Search for the cell housing the specified text and yield its [X, Y] center coordinate. 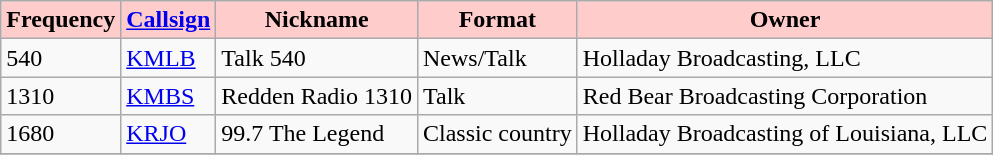
1680 [61, 134]
1310 [61, 96]
KMBS [168, 96]
KRJO [168, 134]
Format [497, 20]
99.7 The Legend [317, 134]
Red Bear Broadcasting Corporation [785, 96]
Talk 540 [317, 58]
Holladay Broadcasting of Louisiana, LLC [785, 134]
540 [61, 58]
News/Talk [497, 58]
Callsign [168, 20]
Classic country [497, 134]
Owner [785, 20]
Redden Radio 1310 [317, 96]
Holladay Broadcasting, LLC [785, 58]
Nickname [317, 20]
Talk [497, 96]
KMLB [168, 58]
Frequency [61, 20]
